Scan for the cell matching the given text and deliver its [x, y] coordinate at center. 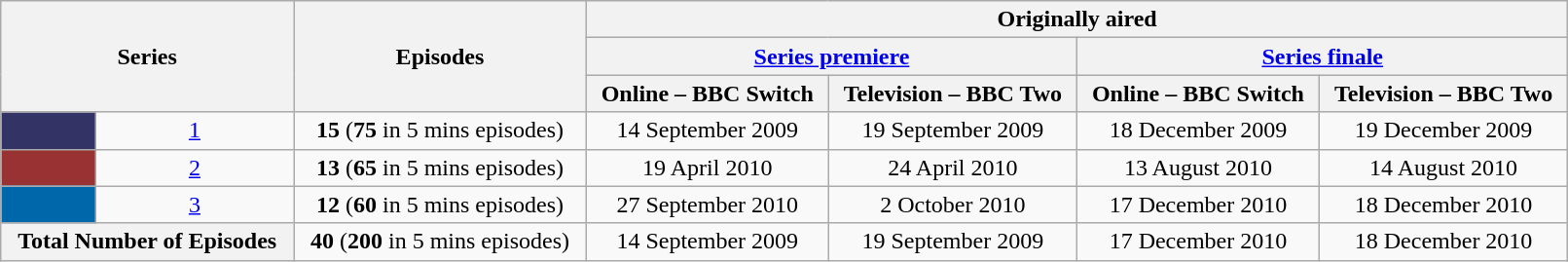
Total Number of Episodes [148, 242]
2 October 2010 [952, 205]
15 (75 in 5 mins episodes) [440, 131]
12 (60 in 5 mins episodes) [440, 205]
13 (65 in 5 mins episodes) [440, 168]
Series finale [1323, 56]
19 April 2010 [707, 168]
1 [195, 131]
27 September 2010 [707, 205]
24 April 2010 [952, 168]
40 (200 in 5 mins episodes) [440, 242]
2 [195, 168]
13 August 2010 [1199, 168]
Series [148, 56]
14 August 2010 [1443, 168]
Episodes [440, 56]
3 [195, 205]
19 December 2009 [1443, 131]
Originally aired [1076, 19]
Series premiere [831, 56]
18 December 2009 [1199, 131]
